Pinpoint the cell where the given text exists, returning its (x, y) midpoint coordinate. 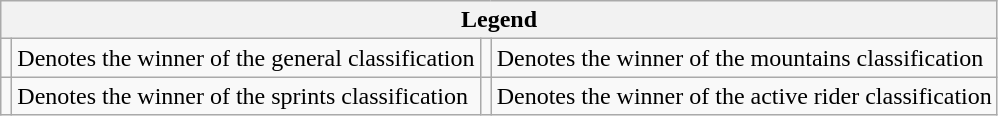
Denotes the winner of the mountains classification (744, 58)
Denotes the winner of the active rider classification (744, 96)
Denotes the winner of the sprints classification (246, 96)
Legend (500, 20)
Denotes the winner of the general classification (246, 58)
